For the text-containing cell, return its midpoint in [X, Y] coordinate format. 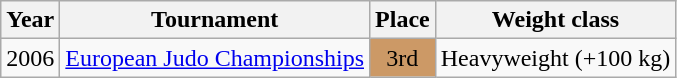
Year [30, 20]
3rd [403, 58]
Weight class [556, 20]
Heavyweight (+100 kg) [556, 58]
2006 [30, 58]
Tournament [215, 20]
Place [403, 20]
European Judo Championships [215, 58]
